Provide the (X, Y) coordinate of the cell's center where the given text is located.  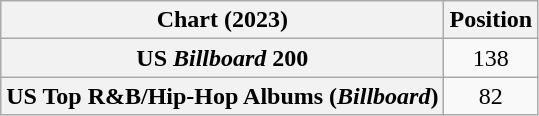
US Top R&B/Hip-Hop Albums (Billboard) (222, 96)
US Billboard 200 (222, 58)
Chart (2023) (222, 20)
138 (491, 58)
Position (491, 20)
82 (491, 96)
